Scan for the cell matching the given text and deliver its (X, Y) coordinate at center. 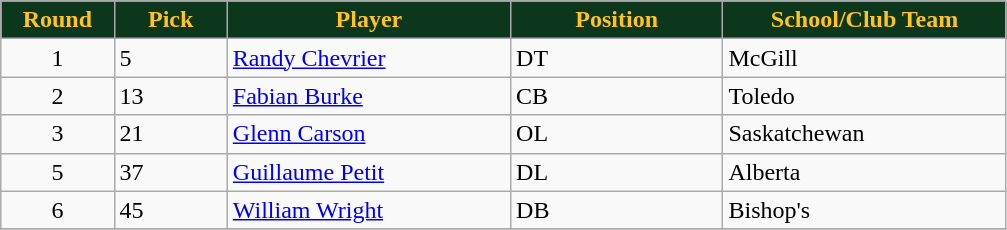
2 (58, 96)
Alberta (864, 172)
Glenn Carson (368, 134)
21 (170, 134)
Randy Chevrier (368, 58)
OL (617, 134)
Player (368, 20)
Toledo (864, 96)
Saskatchewan (864, 134)
Round (58, 20)
DL (617, 172)
DB (617, 210)
CB (617, 96)
37 (170, 172)
6 (58, 210)
1 (58, 58)
McGill (864, 58)
Fabian Burke (368, 96)
Position (617, 20)
Bishop's (864, 210)
William Wright (368, 210)
13 (170, 96)
Guillaume Petit (368, 172)
3 (58, 134)
45 (170, 210)
School/Club Team (864, 20)
Pick (170, 20)
DT (617, 58)
